Capture the cell that displays the provided text and extract its [x, y] central coordinate. 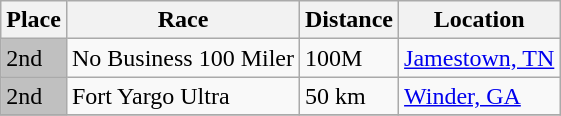
Distance [350, 20]
100M [350, 58]
No Business 100 Miler [182, 58]
Jamestown, TN [480, 58]
Place [34, 20]
Location [480, 20]
Winder, GA [480, 96]
Race [182, 20]
50 km [350, 96]
Fort Yargo Ultra [182, 96]
